Find where the given text appears and provide that cell's center as (X, Y) coordinate. 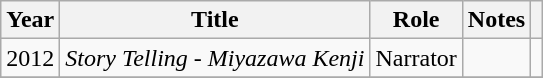
Story Telling - Miyazawa Kenji (215, 58)
Title (215, 20)
Notes (496, 20)
2012 (30, 58)
Narrator (416, 58)
Year (30, 20)
Role (416, 20)
